Identify which cell holds the provided text, then report its (x, y) central coordinate. 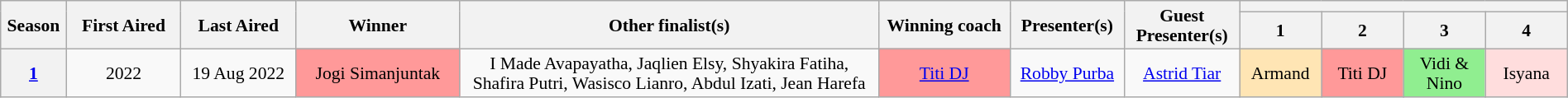
Last Aired (238, 25)
Season (33, 25)
Armand (1280, 72)
Astrid Tiar (1183, 72)
Jogi Simanjuntak (378, 72)
2022 (124, 72)
Guest Presenter(s) (1183, 25)
Winning coach (944, 25)
Winner (378, 25)
3 (1444, 30)
Other finalist(s) (669, 25)
Isyana (1527, 72)
4 (1527, 30)
I Made Avapayatha, Jaqlien Elsy, Shyakira Fatiha,Shafira Putri, Wasisco Lianro, Abdul Izati, Jean Harefa (669, 72)
Presenter(s) (1067, 25)
First Aired (124, 25)
19 Aug 2022 (238, 72)
Robby Purba (1067, 72)
Vidi & Nino (1444, 72)
2 (1363, 30)
